Locate the cell with the specified text and output its (x, y) center coordinate. 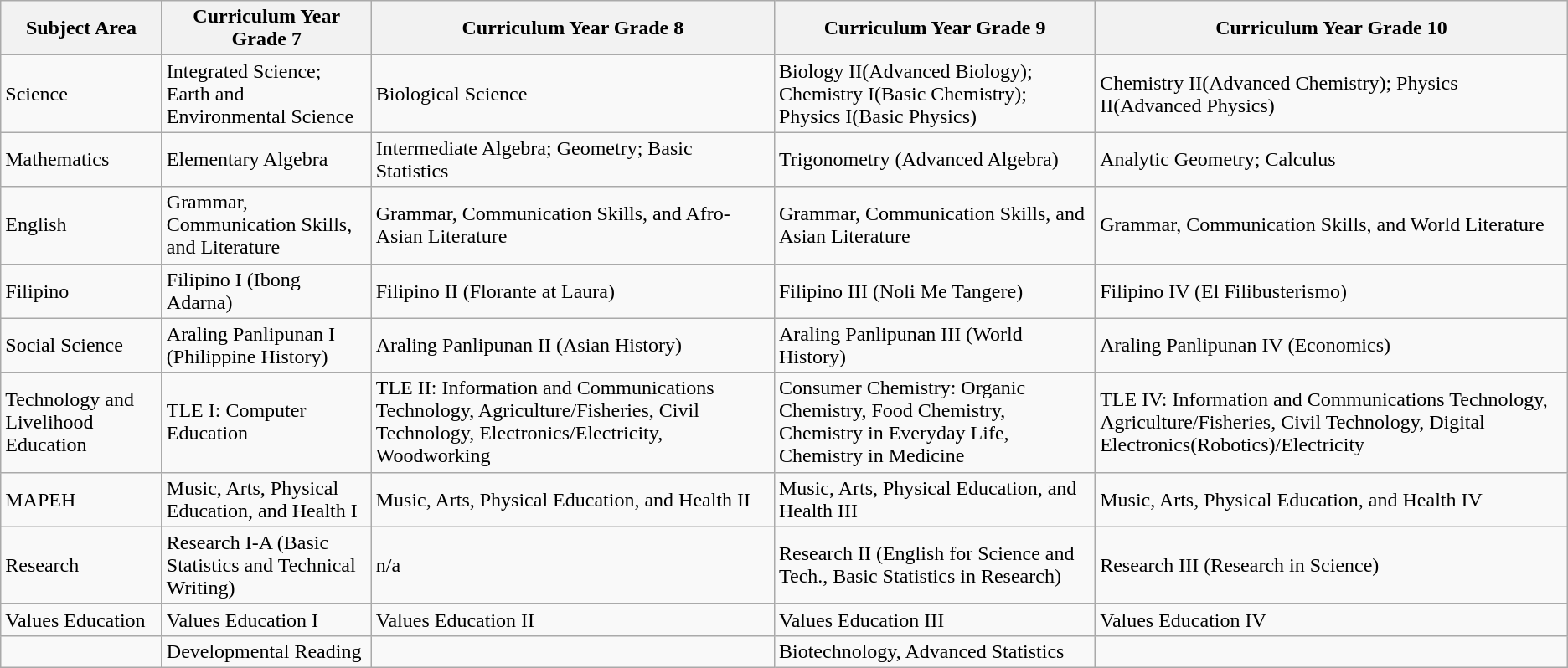
Curriculum Year Grade 9 (935, 28)
Values Education II (573, 619)
Filipino II (Florante at Laura) (573, 291)
Music, Arts, Physical Education, and Health II (573, 499)
Music, Arts, Physical Education, and Health IV (1332, 499)
Subject Area (82, 28)
Integrated Science; Earth and Environmental Science (266, 94)
MAPEH (82, 499)
TLE I: Computer Education (266, 422)
Araling Panlipunan III (World History) (935, 345)
TLE II: Information and Communications Technology, Agriculture/Fisheries, Civil Technology, Electronics/Electricity, Woodworking (573, 422)
Developmental Reading (266, 651)
Curriculum Year Grade 8 (573, 28)
Trigonometry (Advanced Algebra) (935, 159)
Chemistry II(Advanced Chemistry); Physics II(Advanced Physics) (1332, 94)
Music, Arts, Physical Education, and Health I (266, 499)
Filipino III (Noli Me Tangere) (935, 291)
Filipino (82, 291)
TLE IV: Information and Communications Technology, Agriculture/Fisheries, Civil Technology, Digital Electronics(Robotics)/Electricity (1332, 422)
English (82, 225)
Grammar, Communication Skills, and Afro-Asian Literature (573, 225)
Research III (Research in Science) (1332, 565)
Curriculum Year Grade 7 (266, 28)
Grammar, Communication Skills, and Asian Literature (935, 225)
Grammar, Communication Skills, and World Literature (1332, 225)
Values Education III (935, 619)
Filipino IV (El Filibusterismo) (1332, 291)
Research I-A (Basic Statistics and Technical Writing) (266, 565)
Filipino I (Ibong Adarna) (266, 291)
Consumer Chemistry: Organic Chemistry, Food Chemistry, Chemistry in Everyday Life, Chemistry in Medicine (935, 422)
Intermediate Algebra; Geometry; Basic Statistics (573, 159)
Biology II(Advanced Biology); Chemistry I(Basic Chemistry); Physics I(Basic Physics) (935, 94)
Technology and Livelihood Education (82, 422)
Analytic Geometry; Calculus (1332, 159)
Araling Panlipunan II (Asian History) (573, 345)
Values Education IV (1332, 619)
Social Science (82, 345)
Araling Panlipunan IV (Economics) (1332, 345)
Science (82, 94)
Music, Arts, Physical Education, and Health III (935, 499)
Research II (English for Science and Tech., Basic Statistics in Research) (935, 565)
n/a (573, 565)
Mathematics (82, 159)
Elementary Algebra (266, 159)
Values Education (82, 619)
Values Education I (266, 619)
Research (82, 565)
Biological Science (573, 94)
Biotechnology, Advanced Statistics (935, 651)
Araling Panlipunan I (Philippine History) (266, 345)
Curriculum Year Grade 10 (1332, 28)
Grammar, Communication Skills, and Literature (266, 225)
